Provide the (x, y) coordinate of the cell's center where the given text is located.  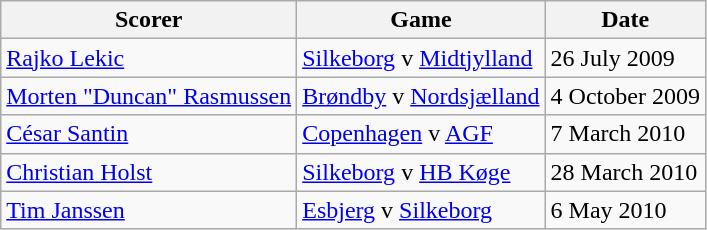
Rajko Lekic (149, 58)
Scorer (149, 20)
Copenhagen v AGF (421, 134)
Date (625, 20)
28 March 2010 (625, 172)
Silkeborg v Midtjylland (421, 58)
Brøndby v Nordsjælland (421, 96)
Game (421, 20)
Silkeborg v HB Køge (421, 172)
Morten "Duncan" Rasmussen (149, 96)
26 July 2009 (625, 58)
6 May 2010 (625, 210)
César Santin (149, 134)
7 March 2010 (625, 134)
Esbjerg v Silkeborg (421, 210)
Christian Holst (149, 172)
Tim Janssen (149, 210)
4 October 2009 (625, 96)
